Output the (x, y) coordinate of the center of the cell containing the given text.  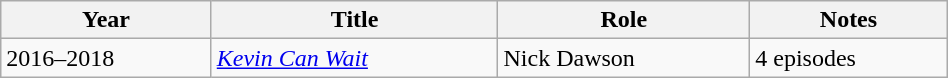
Kevin Can Wait (354, 58)
Nick Dawson (624, 58)
Title (354, 20)
Year (106, 20)
4 episodes (849, 58)
Notes (849, 20)
2016–2018 (106, 58)
Role (624, 20)
